Return the (X, Y) coordinate for the center point of the cell that contains the specified text.  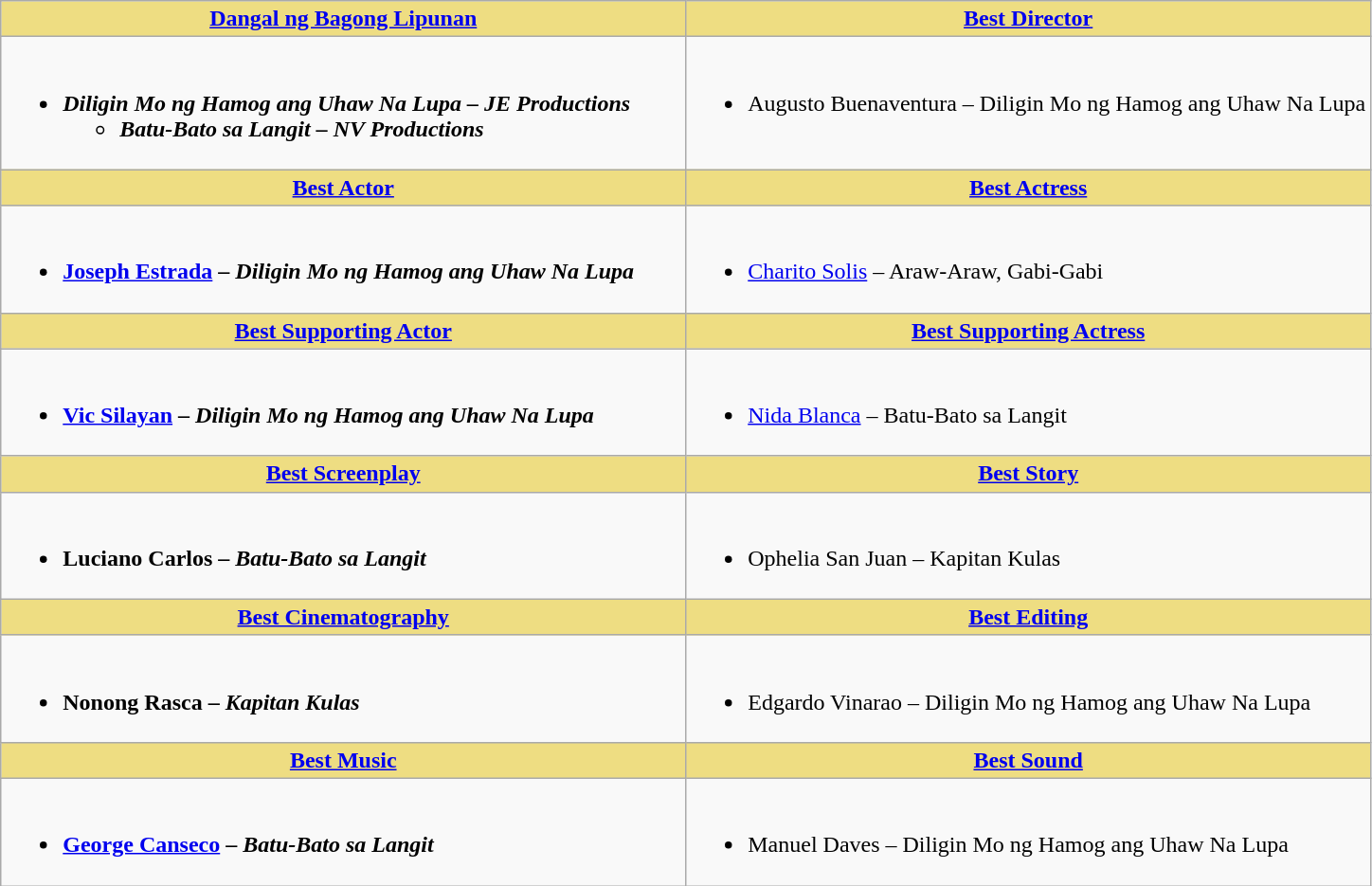
Joseph Estrada – Diligin Mo ng Hamog ang Uhaw Na Lupa (343, 260)
George Canseco – Batu-Bato sa Langit (343, 832)
Best Actor (343, 188)
Vic Silayan – Diligin Mo ng Hamog ang Uhaw Na Lupa (343, 402)
Best Director (1029, 19)
Manuel Daves – Diligin Mo ng Hamog ang Uhaw Na Lupa (1029, 832)
Best Editing (1029, 617)
Edgardo Vinarao – Diligin Mo ng Hamog ang Uhaw Na Lupa (1029, 688)
Best Supporting Actress (1029, 331)
Best Story (1029, 474)
Nonong Rasca – Kapitan Kulas (343, 688)
Dangal ng Bagong Lipunan (343, 19)
Best Sound (1029, 760)
Best Supporting Actor (343, 331)
Best Cinematography (343, 617)
Luciano Carlos – Batu-Bato sa Langit (343, 546)
Charito Solis – Araw-Araw, Gabi-Gabi (1029, 260)
Nida Blanca – Batu-Bato sa Langit (1029, 402)
Best Screenplay (343, 474)
Best Actress (1029, 188)
Ophelia San Juan – Kapitan Kulas (1029, 546)
Best Music (343, 760)
Augusto Buenaventura – Diligin Mo ng Hamog ang Uhaw Na Lupa (1029, 103)
Diligin Mo ng Hamog ang Uhaw Na Lupa – JE ProductionsBatu-Bato sa Langit – NV Productions (343, 103)
